Return (X, Y) of the center of cell containing provided text 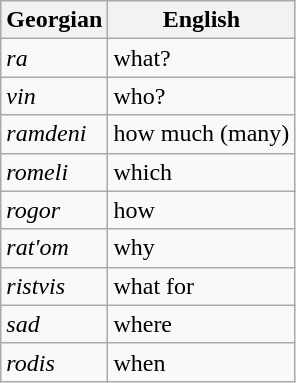
vin (54, 96)
where (202, 324)
what for (202, 286)
rogor (54, 210)
what? (202, 58)
why (202, 248)
rat'om (54, 248)
how much (many) (202, 134)
ra (54, 58)
how (202, 210)
Georgian (54, 20)
ramdeni (54, 134)
which (202, 172)
rodis (54, 362)
sad (54, 324)
English (202, 20)
romeli (54, 172)
who? (202, 96)
ristvis (54, 286)
when (202, 362)
